Output the [x, y] coordinate of the center of the cell containing the given text.  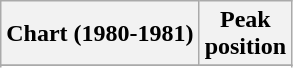
Peakposition [245, 34]
Chart (1980-1981) [100, 34]
